Provide the [X, Y] coordinate of the cell's center where the given text is located.  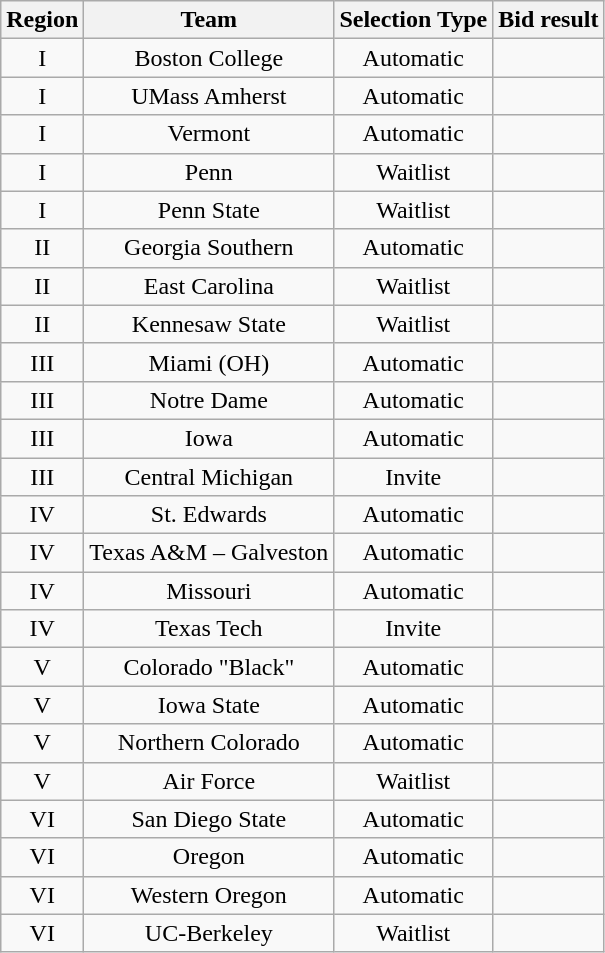
Miami (OH) [209, 362]
Iowa [209, 438]
Oregon [209, 857]
Central Michigan [209, 477]
Bid result [548, 20]
Texas A&M – Galveston [209, 553]
East Carolina [209, 286]
Texas Tech [209, 629]
Vermont [209, 134]
Team [209, 20]
Boston College [209, 58]
Western Oregon [209, 895]
Kennesaw State [209, 324]
Northern Colorado [209, 743]
Region [42, 20]
Penn State [209, 210]
UMass Amherst [209, 96]
Colorado "Black" [209, 667]
Notre Dame [209, 400]
Air Force [209, 781]
UC-Berkeley [209, 933]
Iowa State [209, 705]
Penn [209, 172]
San Diego State [209, 819]
Missouri [209, 591]
St. Edwards [209, 515]
Georgia Southern [209, 248]
Selection Type [414, 20]
